Detect which cell encompasses the target text, then output its (X, Y) center coordinate. 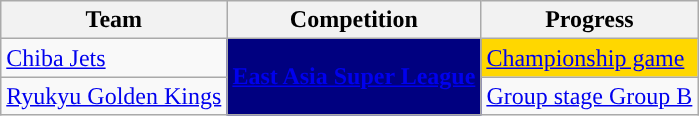
Championship game (590, 58)
Group stage Group B (590, 96)
Ryukyu Golden Kings (114, 96)
Progress (590, 20)
Team (114, 20)
Chiba Jets (114, 58)
East Asia Super League (354, 77)
Competition (354, 20)
